Extract the [X, Y] coordinate from the center of the cell holding the provided text.  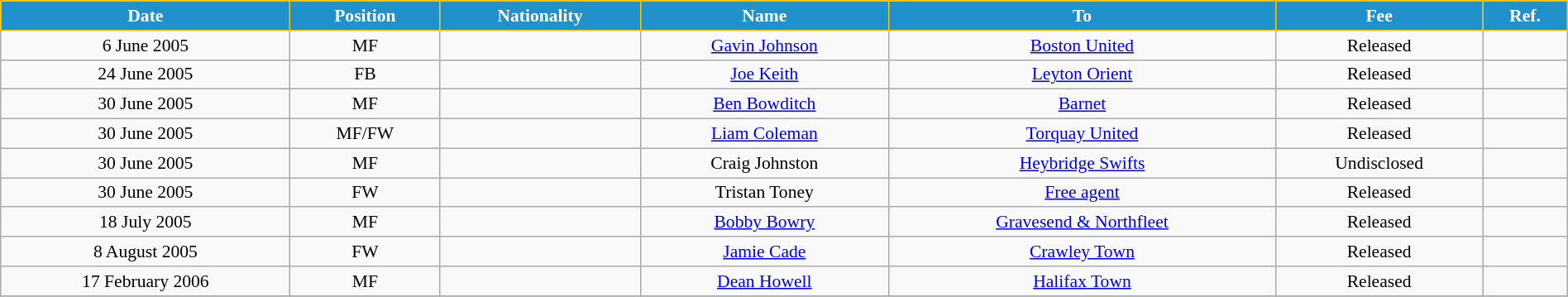
Gravesend & Northfleet [1082, 223]
Barnet [1082, 104]
Heybridge Swifts [1082, 163]
Free agent [1082, 193]
Bobby Bowry [764, 223]
Position [366, 16]
17 February 2006 [146, 281]
Boston United [1082, 46]
24 June 2005 [146, 74]
Name [764, 16]
Ben Bowditch [764, 104]
8 August 2005 [146, 251]
Liam Coleman [764, 134]
Date [146, 16]
MF/FW [366, 134]
Joe Keith [764, 74]
Dean Howell [764, 281]
Tristan Toney [764, 193]
Undisclosed [1379, 163]
Jamie Cade [764, 251]
Ref. [1525, 16]
Leyton Orient [1082, 74]
Fee [1379, 16]
To [1082, 16]
Nationality [540, 16]
Gavin Johnson [764, 46]
6 June 2005 [146, 46]
18 July 2005 [146, 223]
Halifax Town [1082, 281]
Torquay United [1082, 134]
FB [366, 74]
Crawley Town [1082, 251]
Craig Johnston [764, 163]
